Return the (X, Y) coordinate for the center point of the cell that contains the specified text.  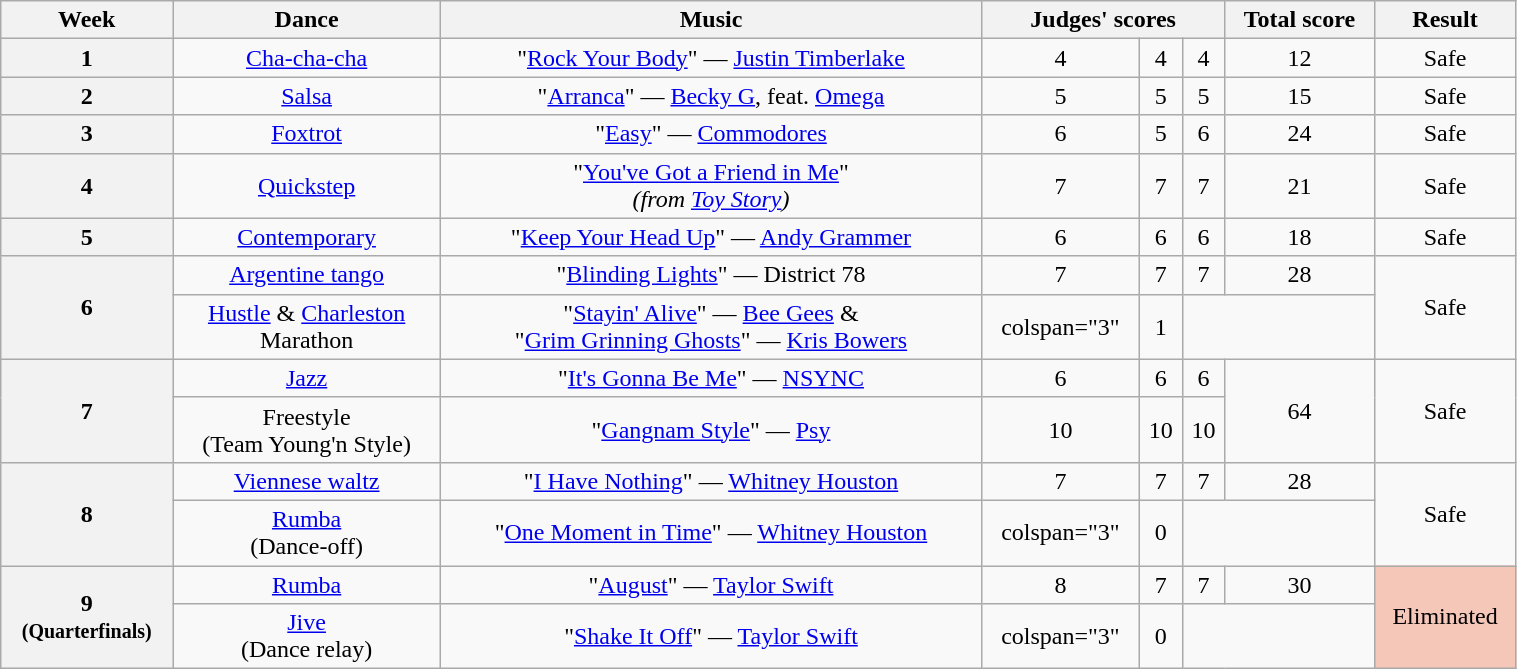
"It's Gonna Be Me" — NSYNC (712, 378)
2 (87, 96)
Contemporary (307, 237)
Music (712, 20)
Freestyle(Team Young'n Style) (307, 430)
"You've Got a Friend in Me"(from Toy Story) (712, 186)
Rumba (307, 585)
30 (1300, 585)
"August" — Taylor Swift (712, 585)
"Arranca" — Becky G, feat. Omega (712, 96)
9(Quarterfinals) (87, 618)
"Easy" — Commodores (712, 134)
Week (87, 20)
15 (1300, 96)
Jive(Dance relay) (307, 636)
"Gangnam Style" — Psy (712, 430)
"Stayin' Alive" — Bee Gees &"Grim Grinning Ghosts" — Kris Bowers (712, 326)
"One Moment in Time" — Whitney Houston (712, 532)
Result (1445, 20)
"Keep Your Head Up" — Andy Grammer (712, 237)
Judges' scores (1102, 20)
Viennese waltz (307, 481)
21 (1300, 186)
Cha-cha-cha (307, 58)
"Shake It Off" — Taylor Swift (712, 636)
Argentine tango (307, 275)
Eliminated (1445, 618)
"I Have Nothing" — Whitney Houston (712, 481)
Quickstep (307, 186)
24 (1300, 134)
Foxtrot (307, 134)
"Rock Your Body" — Justin Timberlake (712, 58)
Dance (307, 20)
Rumba(Dance-off) (307, 532)
Hustle & CharlestonMarathon (307, 326)
12 (1300, 58)
Total score (1300, 20)
64 (1300, 410)
Jazz (307, 378)
"Blinding Lights" — District 78 (712, 275)
3 (87, 134)
Salsa (307, 96)
18 (1300, 237)
